Detect which cell encompasses the target text, then output its [x, y] center coordinate. 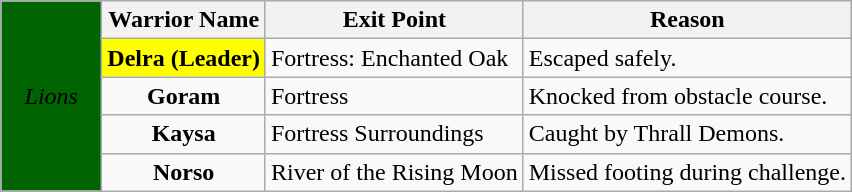
Lions [52, 96]
Norso [184, 172]
Missed footing during challenge. [687, 172]
Knocked from obstacle course. [687, 96]
Fortress [394, 96]
Kaysa [184, 134]
Reason [687, 20]
River of the Rising Moon [394, 172]
Warrior Name [184, 20]
Caught by Thrall Demons. [687, 134]
Fortress Surroundings [394, 134]
Delra (Leader) [184, 58]
Exit Point [394, 20]
Escaped safely. [687, 58]
Fortress: Enchanted Oak [394, 58]
Goram [184, 96]
